Determine the [X, Y] coordinate at the center of the cell enclosing the given text.  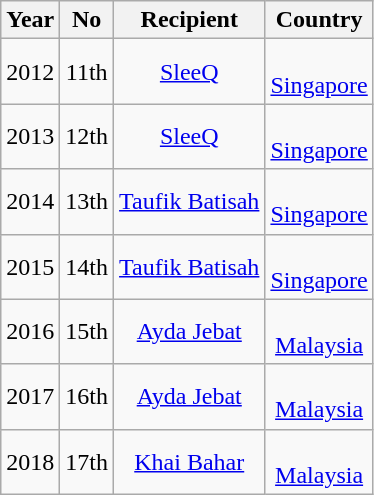
14th [87, 266]
2013 [30, 136]
12th [87, 136]
2016 [30, 332]
Year [30, 20]
2017 [30, 396]
11th [87, 72]
13th [87, 202]
2015 [30, 266]
2018 [30, 462]
15th [87, 332]
Recipient [190, 20]
16th [87, 396]
17th [87, 462]
Country [319, 20]
2012 [30, 72]
Khai Bahar [190, 462]
No [87, 20]
2014 [30, 202]
